Determine the [X, Y] coordinate at the center of the cell enclosing the given text.  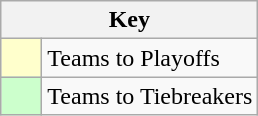
Teams to Tiebreakers [150, 96]
Key [130, 20]
Teams to Playoffs [150, 58]
